Output the [x, y] coordinate of the center of the cell containing the given text.  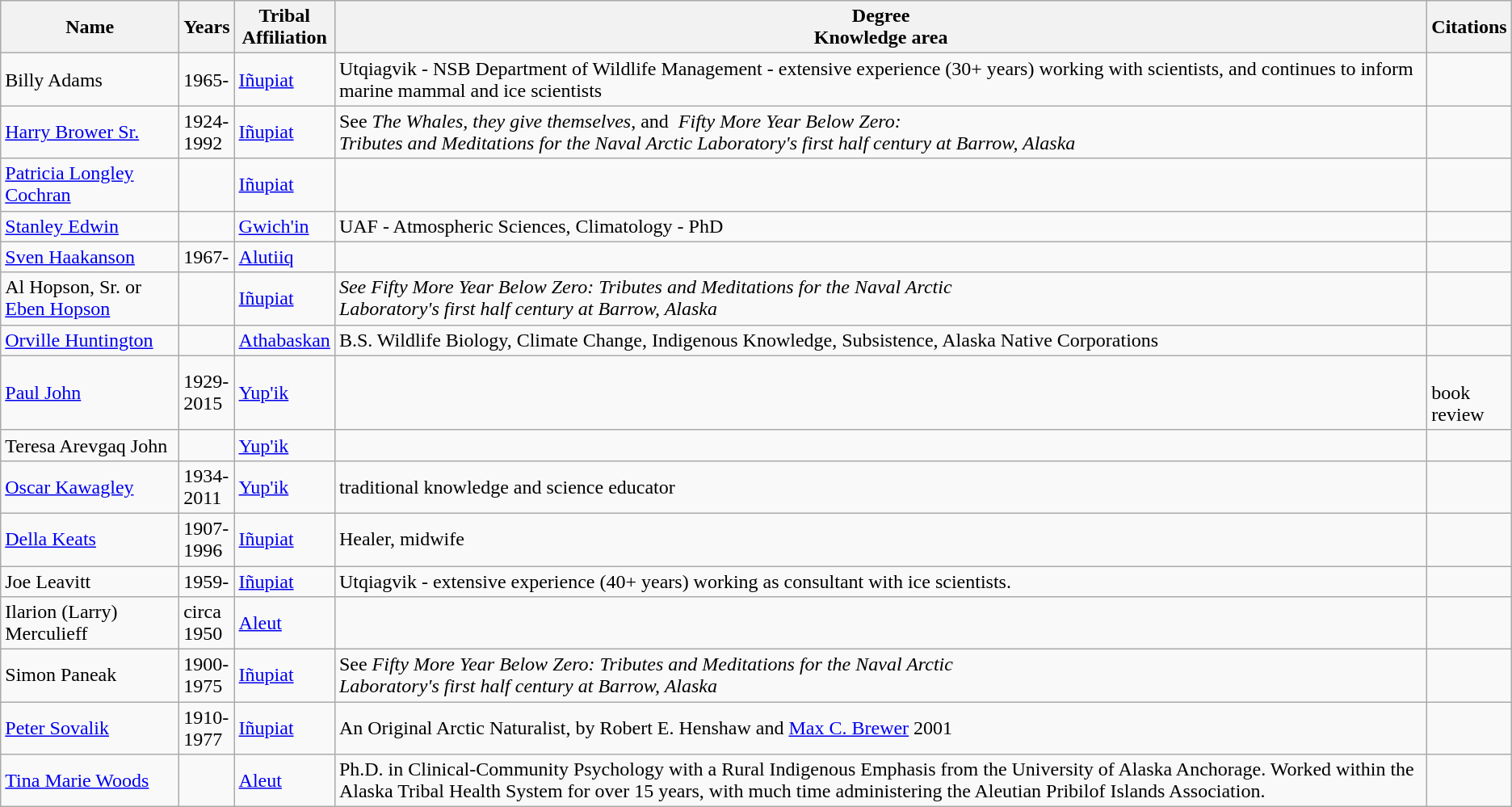
1924-1992 [207, 132]
Oscar Kawagley [90, 486]
Teresa Arevgaq John [90, 445]
1965- [207, 79]
Harry Brower Sr. [90, 132]
1959- [207, 581]
1934-2011 [207, 486]
1929-2015 [207, 393]
Citations [1469, 27]
DegreeKnowledge area [880, 27]
Sven Haakanson [90, 257]
Healer, midwife [880, 540]
Simon Paneak [90, 675]
1967- [207, 257]
UAF - Atmospheric Sciences, Climatology - PhD [880, 226]
Tina Marie Woods [90, 780]
TribalAffiliation [284, 27]
book review [1469, 393]
An Original Arctic Naturalist, by Robert E. Henshaw and Max C. Brewer 2001 [880, 729]
Name [90, 27]
Della Keats [90, 540]
Orville Huntington [90, 340]
1910-1977 [207, 729]
traditional knowledge and science educator [880, 486]
Al Hopson, Sr. or Eben Hopson [90, 299]
Gwich'in [284, 226]
Stanley Edwin [90, 226]
Billy Adams [90, 79]
Paul John [90, 393]
Years [207, 27]
Athabaskan [284, 340]
circa 1950 [207, 624]
Joe Leavitt [90, 581]
Utqiagvik - extensive experience (40+ years) working as consultant with ice scientists. [880, 581]
1900-1975 [207, 675]
Ilarion (Larry) Merculieff [90, 624]
Patricia Longley Cochran [90, 184]
1907-1996 [207, 540]
B.S. Wildlife Biology, Climate Change, Indigenous Knowledge, Subsistence, Alaska Native Corporations [880, 340]
Peter Sovalik [90, 729]
Alutiiq [284, 257]
